Identify which cell holds the provided text, then report its (x, y) central coordinate. 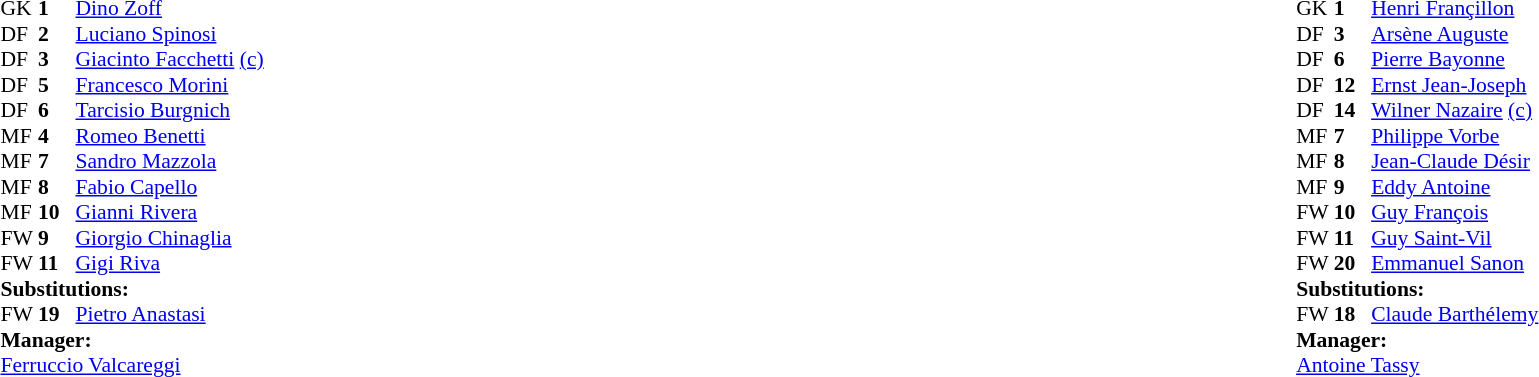
Emmanuel Sanon (1454, 263)
4 (57, 136)
Romeo Benetti (170, 136)
14 (1353, 111)
Pietro Anastasi (170, 315)
Tarcisio Burgnich (170, 111)
Jean-Claude Désir (1454, 161)
12 (1353, 85)
Guy François (1454, 213)
Ernst Jean-Joseph (1454, 85)
5 (57, 85)
2 (57, 34)
Guy Saint-Vil (1454, 238)
Eddy Antoine (1454, 187)
Luciano Spinosi (170, 34)
18 (1353, 315)
Arsène Auguste (1454, 34)
Fabio Capello (170, 187)
Pierre Bayonne (1454, 59)
20 (1353, 263)
Wilner Nazaire (c) (1454, 111)
19 (57, 315)
Gigi Riva (170, 263)
Giacinto Facchetti (c) (170, 59)
Claude Barthélemy (1454, 315)
Francesco Morini (170, 85)
Giorgio Chinaglia (170, 238)
Philippe Vorbe (1454, 136)
Sandro Mazzola (170, 161)
Gianni Rivera (170, 213)
